Return the (X, Y) coordinate for the center point of the cell that contains the specified text.  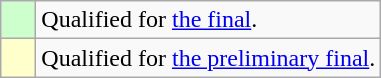
Qualified for the final. (208, 20)
Qualified for the preliminary final. (208, 58)
